Identify which cell holds the provided text, then report its (x, y) central coordinate. 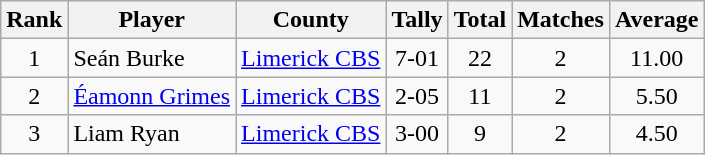
2-05 (417, 96)
Tally (417, 20)
22 (480, 58)
Matches (561, 20)
Rank (34, 20)
County (311, 20)
11.00 (656, 58)
4.50 (656, 134)
Total (480, 20)
Liam Ryan (152, 134)
1 (34, 58)
11 (480, 96)
Seán Burke (152, 58)
3-00 (417, 134)
Éamonn Grimes (152, 96)
5.50 (656, 96)
3 (34, 134)
9 (480, 134)
Player (152, 20)
Average (656, 20)
7-01 (417, 58)
